Capture the cell that displays the provided text and extract its (x, y) central coordinate. 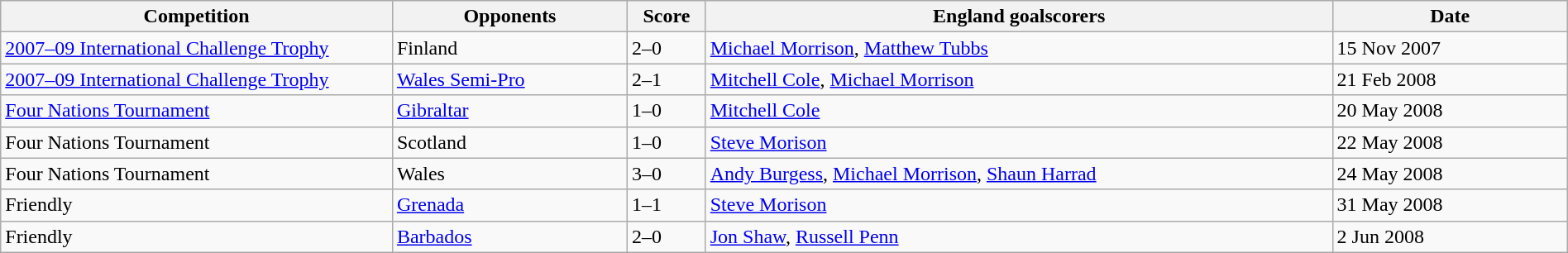
Competition (197, 17)
Grenada (509, 205)
1–1 (667, 205)
20 May 2008 (1450, 111)
Gibraltar (509, 111)
21 Feb 2008 (1450, 79)
2 Jun 2008 (1450, 236)
Mitchell Cole (1019, 111)
15 Nov 2007 (1450, 48)
England goalscorers (1019, 17)
3–0 (667, 174)
Wales Semi-Pro (509, 79)
Barbados (509, 236)
2–1 (667, 79)
Mitchell Cole, Michael Morrison (1019, 79)
Wales (509, 174)
Finland (509, 48)
Score (667, 17)
Opponents (509, 17)
Jon Shaw, Russell Penn (1019, 236)
Andy Burgess, Michael Morrison, Shaun Harrad (1019, 174)
24 May 2008 (1450, 174)
22 May 2008 (1450, 142)
Scotland (509, 142)
Date (1450, 17)
Michael Morrison, Matthew Tubbs (1019, 48)
31 May 2008 (1450, 205)
